Return the (x, y) coordinate for the center point of the cell that contains the specified text.  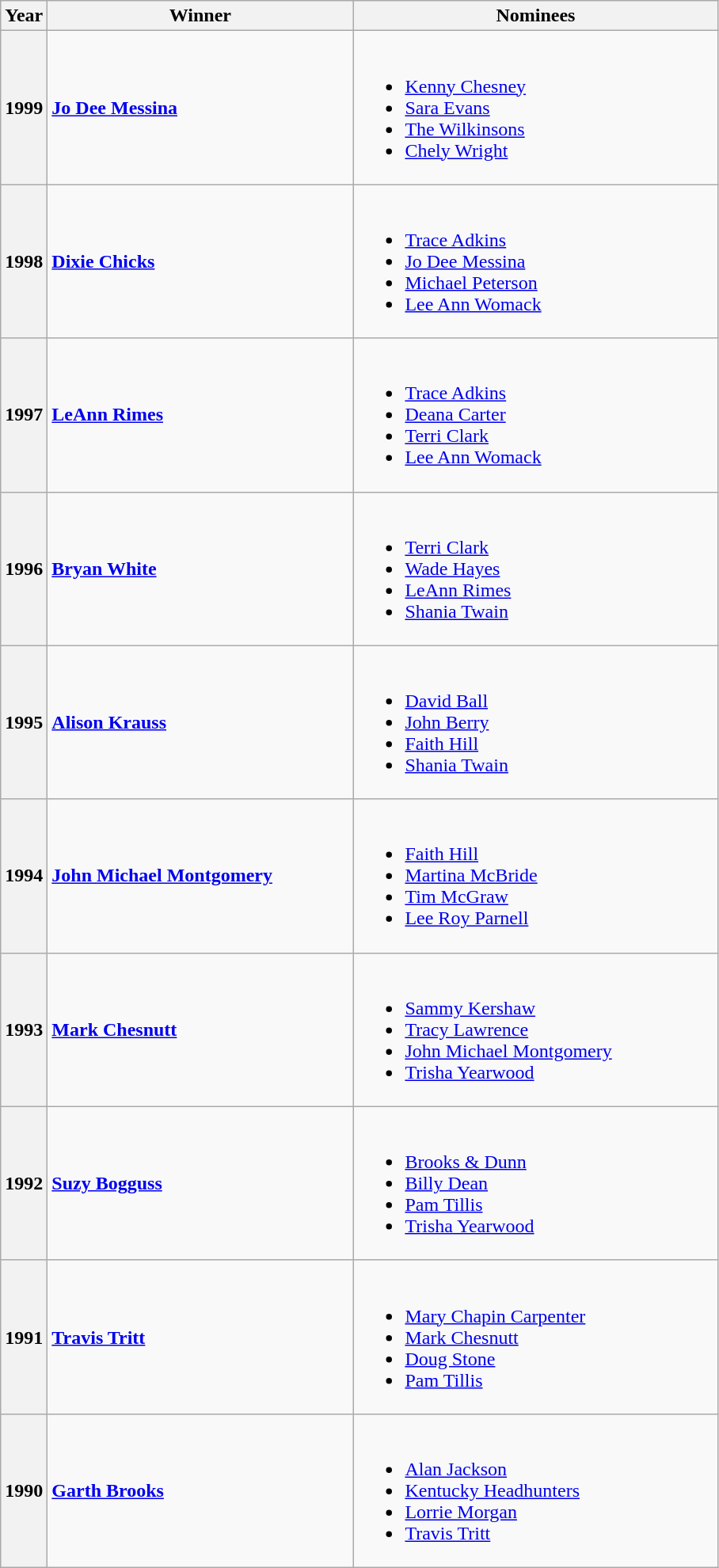
Trace AdkinsJo Dee MessinaMichael PetersonLee Ann Womack (535, 261)
Mark Chesnutt (200, 1029)
Kenny ChesneySara EvansThe WilkinsonsChely Wright (535, 108)
Suzy Bogguss (200, 1183)
Garth Brooks (200, 1490)
1999 (24, 108)
Nominees (535, 16)
1997 (24, 415)
Bryan White (200, 569)
Dixie Chicks (200, 261)
1994 (24, 876)
Terri ClarkWade HayesLeAnn RimesShania Twain (535, 569)
1992 (24, 1183)
Mary Chapin CarpenterMark ChesnuttDoug StonePam Tillis (535, 1337)
Jo Dee Messina (200, 108)
Winner (200, 16)
1993 (24, 1029)
Alison Krauss (200, 722)
Trace AdkinsDeana CarterTerri ClarkLee Ann Womack (535, 415)
John Michael Montgomery (200, 876)
Year (24, 16)
Travis Tritt (200, 1337)
Alan JacksonKentucky HeadhuntersLorrie MorganTravis Tritt (535, 1490)
Brooks & DunnBilly DeanPam TillisTrisha Yearwood (535, 1183)
1998 (24, 261)
LeAnn Rimes (200, 415)
Faith HillMartina McBrideTim McGrawLee Roy Parnell (535, 876)
1995 (24, 722)
Sammy KershawTracy LawrenceJohn Michael MontgomeryTrisha Yearwood (535, 1029)
1996 (24, 569)
1990 (24, 1490)
1991 (24, 1337)
David BallJohn BerryFaith HillShania Twain (535, 722)
